From the cell containing the given text, extract its center point as [x, y] coordinate. 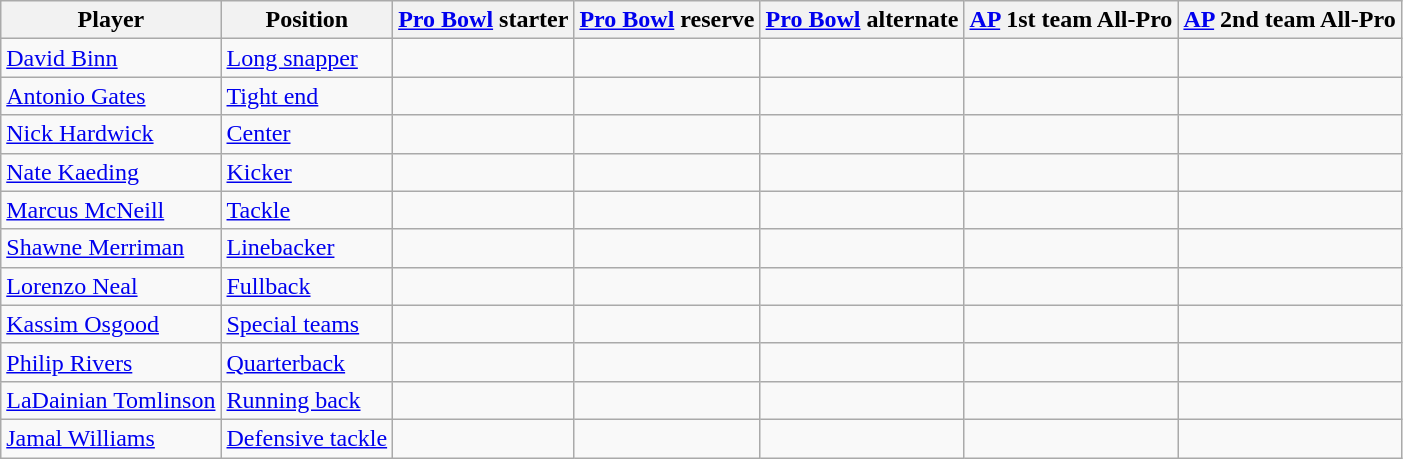
Quarterback [307, 362]
Running back [307, 400]
Defensive tackle [307, 438]
Nick Hardwick [111, 134]
Pro Bowl starter [484, 20]
Pro Bowl alternate [862, 20]
Lorenzo Neal [111, 286]
Kicker [307, 172]
Player [111, 20]
Shawne Merriman [111, 248]
Position [307, 20]
Philip Rivers [111, 362]
Nate Kaeding [111, 172]
Pro Bowl reserve [667, 20]
Antonio Gates [111, 96]
AP 2nd team All-Pro [1290, 20]
Jamal Williams [111, 438]
David Binn [111, 58]
Special teams [307, 324]
AP 1st team All-Pro [1071, 20]
Tackle [307, 210]
Tight end [307, 96]
Fullback [307, 286]
Marcus McNeill [111, 210]
Linebacker [307, 248]
Kassim Osgood [111, 324]
LaDainian Tomlinson [111, 400]
Long snapper [307, 58]
Center [307, 134]
